Output the [x, y] coordinate of the center of the cell containing the given text.  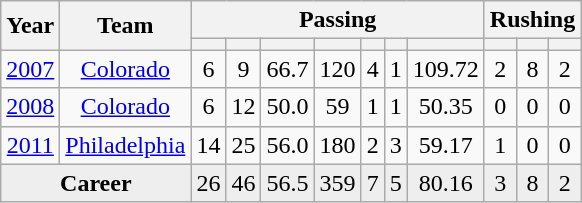
50.35 [446, 107]
56.5 [288, 183]
50.0 [288, 107]
5 [396, 183]
14 [208, 145]
120 [338, 69]
12 [244, 107]
Career [96, 183]
Philadelphia [126, 145]
2007 [30, 69]
180 [338, 145]
46 [244, 183]
109.72 [446, 69]
59 [338, 107]
26 [208, 183]
2011 [30, 145]
59.17 [446, 145]
66.7 [288, 69]
359 [338, 183]
56.0 [288, 145]
2008 [30, 107]
Year [30, 26]
9 [244, 69]
Rushing [532, 20]
7 [372, 183]
Team [126, 26]
Passing [338, 20]
4 [372, 69]
25 [244, 145]
80.16 [446, 183]
